Pinpoint the cell where the given text exists, returning its [X, Y] midpoint coordinate. 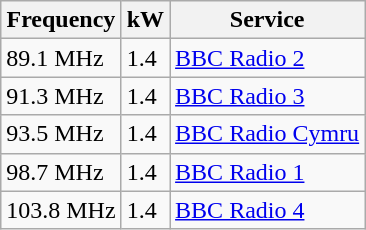
Service [268, 20]
BBC Radio 3 [268, 96]
BBC Radio 4 [268, 210]
103.8 MHz [61, 210]
kW [145, 20]
BBC Radio 2 [268, 58]
Frequency [61, 20]
89.1 MHz [61, 58]
BBC Radio 1 [268, 172]
91.3 MHz [61, 96]
98.7 MHz [61, 172]
BBC Radio Cymru [268, 134]
93.5 MHz [61, 134]
